Detect which cell encompasses the target text, then output its (X, Y) center coordinate. 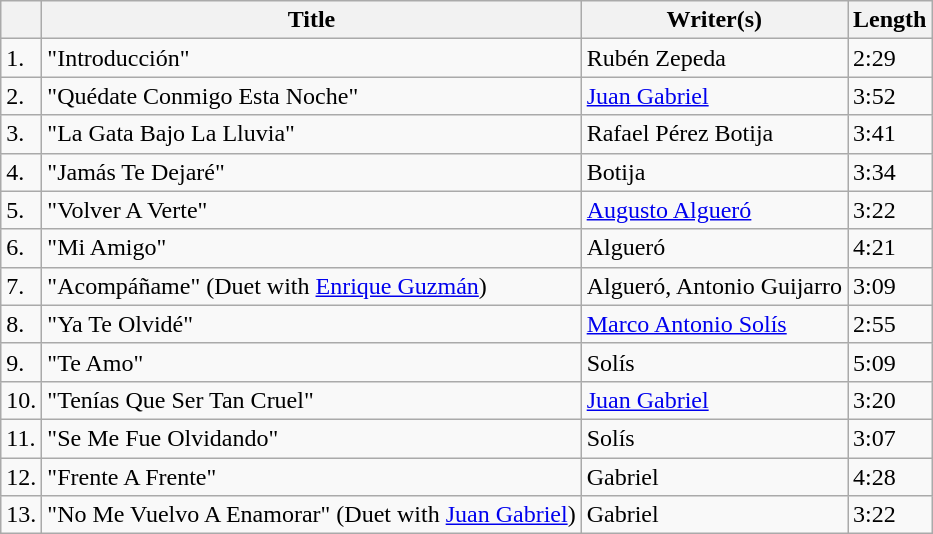
3:07 (890, 438)
2. (22, 96)
"Acompáñame" (Duet with Enrique Guzmán) (312, 286)
10. (22, 400)
"Ya Te Olvidé" (312, 324)
2:55 (890, 324)
Length (890, 20)
"Quédate Conmigo Esta Noche" (312, 96)
Marco Antonio Solís (714, 324)
"La Gata Bajo La Lluvia" (312, 134)
2:29 (890, 58)
"Mi Amigo" (312, 248)
1. (22, 58)
"No Me Vuelvo A Enamorar" (Duet with Juan Gabriel) (312, 515)
"Se Me Fue Olvidando" (312, 438)
Title (312, 20)
Algueró, Antonio Guijarro (714, 286)
4:21 (890, 248)
"Te Amo" (312, 362)
13. (22, 515)
"Introducción" (312, 58)
"Volver A Verte" (312, 210)
3:52 (890, 96)
8. (22, 324)
3. (22, 134)
"Frente A Frente" (312, 477)
Augusto Algueró (714, 210)
Algueró (714, 248)
"Tenías Que Ser Tan Cruel" (312, 400)
6. (22, 248)
4:28 (890, 477)
Writer(s) (714, 20)
5:09 (890, 362)
3:34 (890, 172)
"Jamás Te Dejaré" (312, 172)
Rafael Pérez Botija (714, 134)
12. (22, 477)
4. (22, 172)
11. (22, 438)
3:20 (890, 400)
9. (22, 362)
Rubén Zepeda (714, 58)
5. (22, 210)
7. (22, 286)
Botija (714, 172)
3:41 (890, 134)
3:09 (890, 286)
